Identify which cell holds the provided text, then report its (X, Y) central coordinate. 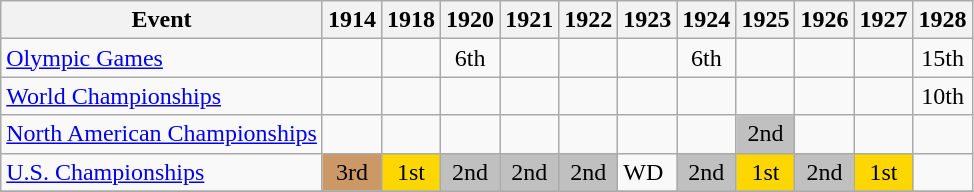
North American Championships (162, 134)
WD (648, 172)
Olympic Games (162, 58)
15th (942, 58)
Event (162, 20)
World Championships (162, 96)
1925 (766, 20)
1922 (588, 20)
3rd (352, 172)
1920 (470, 20)
U.S. Championships (162, 172)
1926 (824, 20)
1924 (706, 20)
1918 (412, 20)
1928 (942, 20)
10th (942, 96)
1914 (352, 20)
1923 (648, 20)
1921 (530, 20)
1927 (884, 20)
